Find where the given text appears and provide that cell's center as [X, Y] coordinate. 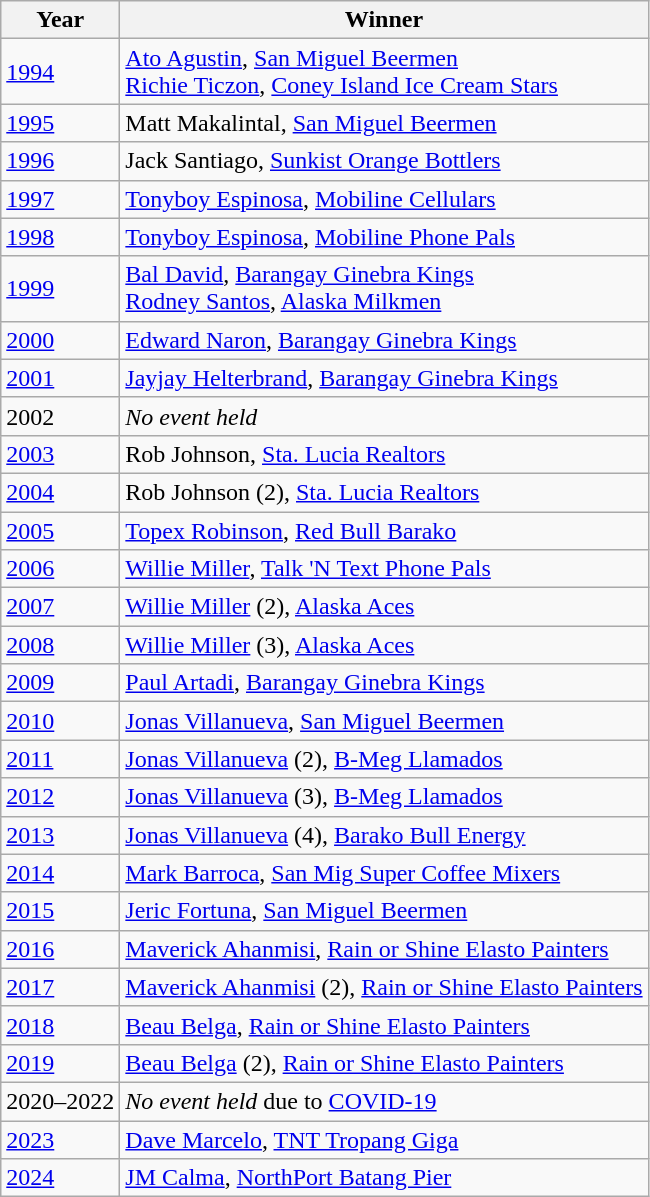
2014 [60, 873]
2024 [60, 1178]
2018 [60, 1025]
Edward Naron, Barangay Ginebra Kings [384, 340]
Jonas Villanueva (4), Barako Bull Energy [384, 835]
2011 [60, 759]
1997 [60, 199]
2016 [60, 949]
Jonas Villanueva (3), B-Meg Llamados [384, 797]
Rob Johnson (2), Sta. Lucia Realtors [384, 492]
Jonas Villanueva, San Miguel Beermen [384, 721]
Bal David, Barangay Ginebra KingsRodney Santos, Alaska Milkmen [384, 288]
Year [60, 20]
Topex Robinson, Red Bull Barako [384, 531]
2005 [60, 531]
Beau Belga (2), Rain or Shine Elasto Painters [384, 1063]
JM Calma, NorthPort Batang Pier [384, 1178]
2023 [60, 1139]
Winner [384, 20]
Dave Marcelo, TNT Tropang Giga [384, 1139]
2000 [60, 340]
2015 [60, 911]
Willie Miller, Talk 'N Text Phone Pals [384, 569]
No event held [384, 416]
2006 [60, 569]
Jack Santiago, Sunkist Orange Bottlers [384, 161]
1996 [60, 161]
2004 [60, 492]
Jeric Fortuna, San Miguel Beermen [384, 911]
2012 [60, 797]
Maverick Ahanmisi (2), Rain or Shine Elasto Painters [384, 987]
2013 [60, 835]
Maverick Ahanmisi, Rain or Shine Elasto Painters [384, 949]
Matt Makalintal, San Miguel Beermen [384, 123]
1994 [60, 72]
Willie Miller (3), Alaska Aces [384, 645]
Beau Belga, Rain or Shine Elasto Painters [384, 1025]
Paul Artadi, Barangay Ginebra Kings [384, 683]
1998 [60, 237]
Ato Agustin, San Miguel BeermenRichie Ticzon, Coney Island Ice Cream Stars [384, 72]
2002 [60, 416]
Tonyboy Espinosa, Mobiline Cellulars [384, 199]
1999 [60, 288]
2007 [60, 607]
2008 [60, 645]
2010 [60, 721]
2020–2022 [60, 1101]
No event held due to COVID-19 [384, 1101]
1995 [60, 123]
2009 [60, 683]
Jonas Villanueva (2), B-Meg Llamados [384, 759]
2001 [60, 378]
2019 [60, 1063]
Willie Miller (2), Alaska Aces [384, 607]
Rob Johnson, Sta. Lucia Realtors [384, 454]
Tonyboy Espinosa, Mobiline Phone Pals [384, 237]
Jayjay Helterbrand, Barangay Ginebra Kings [384, 378]
Mark Barroca, San Mig Super Coffee Mixers [384, 873]
2003 [60, 454]
2017 [60, 987]
